Scan for the cell matching the given text and deliver its (X, Y) coordinate at center. 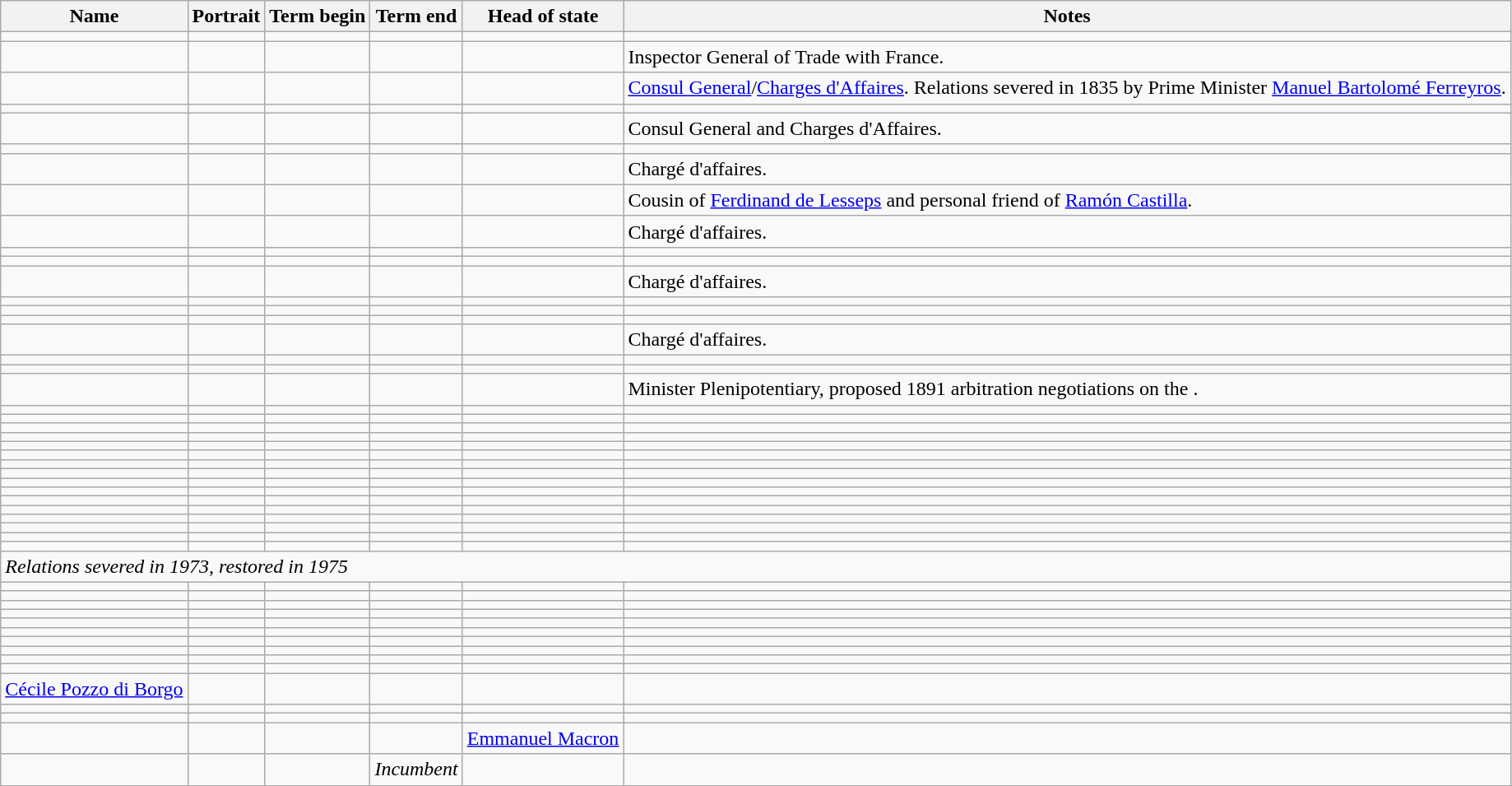
Portrait (226, 16)
Term begin (318, 16)
Consul General/Charges d'Affaires. Relations severed in 1835 by Prime Minister Manuel Bartolomé Ferreyros. (1067, 88)
Relations severed in 1973, restored in 1975 (755, 566)
Consul General and Charges d'Affaires. (1067, 128)
Name (94, 16)
Term end (416, 16)
Inspector General of Trade with France. (1067, 57)
Incumbent (416, 770)
Emmanuel Macron (543, 738)
Minister Plenipotentiary, proposed 1891 arbitration negotiations on the . (1067, 389)
Notes (1067, 16)
Cousin of Ferdinand de Lesseps and personal friend of Ramón Castilla. (1067, 200)
Head of state (543, 16)
Cécile Pozzo di Borgo (94, 689)
